Find where the given text appears and provide that cell's center as (x, y) coordinate. 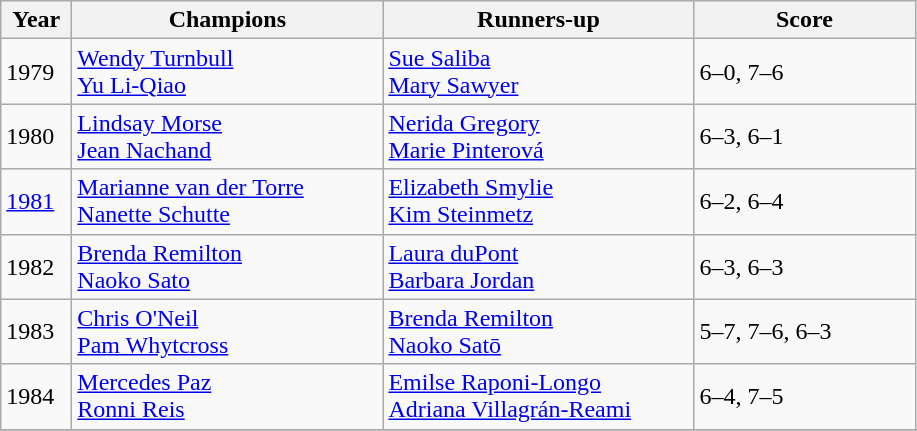
Score (804, 20)
1984 (36, 396)
6–0, 7–6 (804, 72)
6–4, 7–5 (804, 396)
1982 (36, 266)
Laura duPont Barbara Jordan (538, 266)
Emilse Raponi-Longo Adriana Villagrán-Reami (538, 396)
Marianne van der Torre Nanette Schutte (228, 202)
Brenda Remilton Naoko Sato (228, 266)
Elizabeth Smylie Kim Steinmetz (538, 202)
Wendy Turnbull Yu Li-Qiao (228, 72)
Runners-up (538, 20)
1980 (36, 136)
1983 (36, 332)
1979 (36, 72)
Brenda Remilton Naoko Satō (538, 332)
Lindsay Morse Jean Nachand (228, 136)
Chris O'Neil Pam Whytcross (228, 332)
Mercedes Paz Ronni Reis (228, 396)
Sue Saliba Mary Sawyer (538, 72)
1981 (36, 202)
Year (36, 20)
5–7, 7–6, 6–3 (804, 332)
6–3, 6–1 (804, 136)
Nerida Gregory Marie Pinterová (538, 136)
Champions (228, 20)
6–3, 6–3 (804, 266)
6–2, 6–4 (804, 202)
